Determine the (X, Y) coordinate at the center of the cell enclosing the given text.  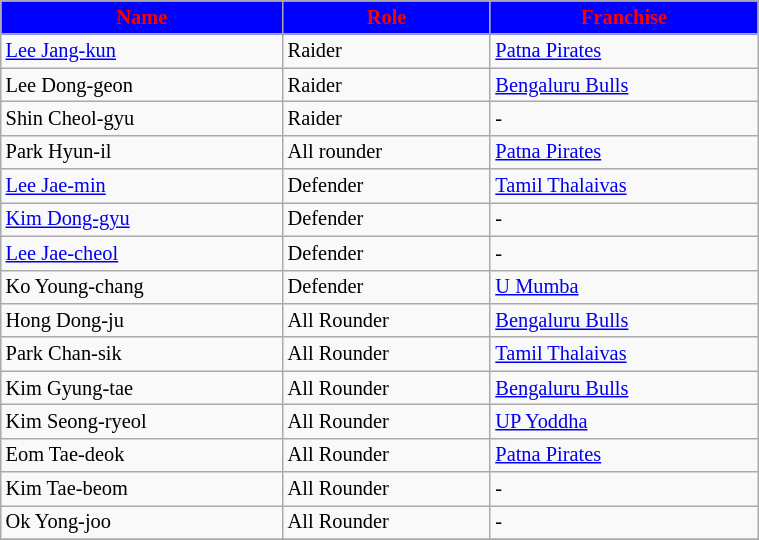
Franchise (624, 17)
Eom Tae-deok (142, 455)
Shin Cheol-gyu (142, 118)
U Mumba (624, 287)
Lee Jang-kun (142, 51)
Ok Yong-joo (142, 522)
Park Hyun-il (142, 152)
Lee Jae-min (142, 186)
Lee Dong-geon (142, 85)
Hong Dong-ju (142, 320)
UP Yoddha (624, 421)
Kim Tae-beom (142, 489)
Name (142, 17)
Kim Seong-ryeol (142, 421)
Kim Gyung-tae (142, 388)
Park Chan-sik (142, 354)
Lee Jae-cheol (142, 253)
All rounder (387, 152)
Kim Dong-gyu (142, 219)
Ko Young-chang (142, 287)
Role (387, 17)
